Capture the cell that displays the provided text and extract its (x, y) central coordinate. 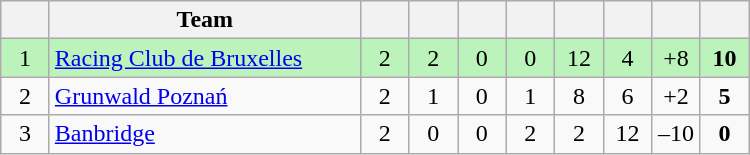
Banbridge (204, 134)
Grunwald Poznań (204, 96)
6 (628, 96)
+8 (676, 58)
Team (204, 20)
+2 (676, 96)
4 (628, 58)
8 (580, 96)
–10 (676, 134)
5 (724, 96)
10 (724, 58)
Racing Club de Bruxelles (204, 58)
3 (26, 134)
